Pinpoint the cell where the given text exists, returning its [X, Y] midpoint coordinate. 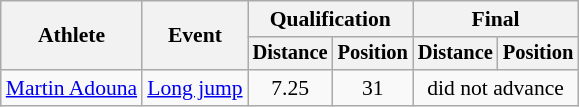
Martin Adouna [72, 88]
Qualification [330, 19]
Final [496, 19]
Long jump [194, 88]
Athlete [72, 36]
31 [373, 88]
did not advance [496, 88]
Event [194, 36]
7.25 [290, 88]
